Determine the [X, Y] coordinate at the center of the cell enclosing the given text.  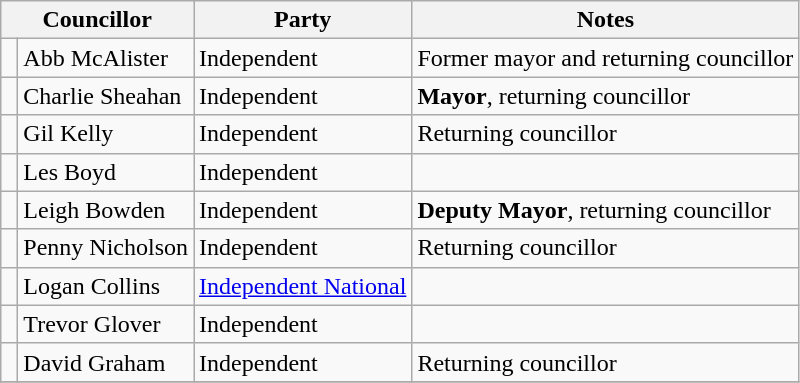
Trevor Glover [106, 324]
Former mayor and returning councillor [606, 58]
Party [303, 20]
Notes [606, 20]
Leigh Bowden [106, 210]
Logan Collins [106, 286]
Charlie Sheahan [106, 96]
David Graham [106, 362]
Councillor [98, 20]
Les Boyd [106, 172]
Mayor, returning councillor [606, 96]
Abb McAlister [106, 58]
Independent National [303, 286]
Deputy Mayor, returning councillor [606, 210]
Penny Nicholson [106, 248]
Gil Kelly [106, 134]
